Output the [X, Y] coordinate of the center of the cell containing the given text.  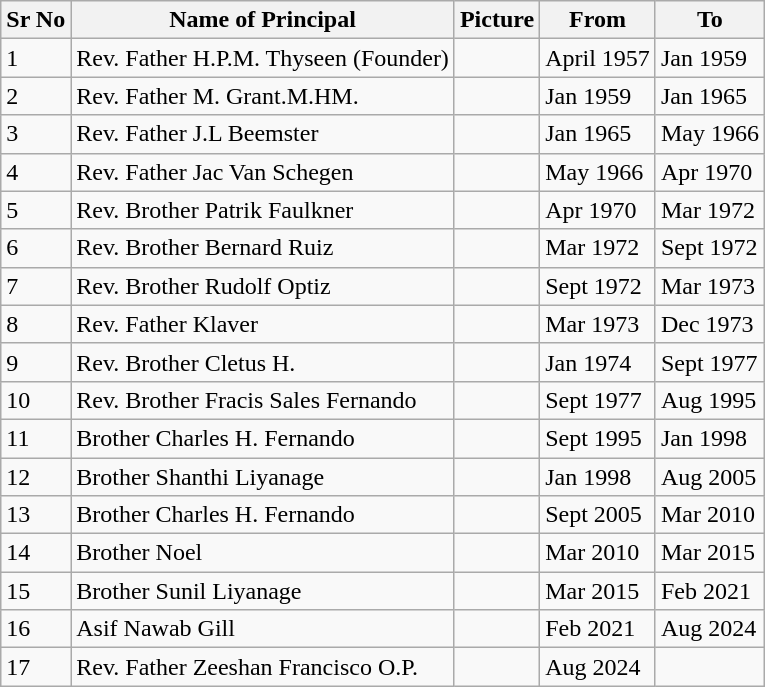
14 [36, 553]
6 [36, 248]
Sr No [36, 20]
Brother Sunil Liyanage [263, 591]
Sept 1995 [598, 438]
Rev. Father Zeeshan Francisco O.P. [263, 667]
Rev. Father H.P.M. Thyseen (Founder) [263, 58]
9 [36, 362]
From [598, 20]
15 [36, 591]
Rev. Brother Rudolf Optiz [263, 286]
Rev. Brother Patrik Faulkner [263, 210]
8 [36, 324]
Picture [496, 20]
3 [36, 134]
Aug 2005 [710, 477]
Rev. Father M. Grant.M.HM. [263, 96]
Rev. Brother Cletus H. [263, 362]
Rev. Father Jac Van Schegen [263, 172]
11 [36, 438]
To [710, 20]
Jan 1974 [598, 362]
5 [36, 210]
2 [36, 96]
Asif Nawab Gill [263, 629]
Name of Principal [263, 20]
7 [36, 286]
Rev. Father Klaver [263, 324]
Aug 1995 [710, 400]
13 [36, 515]
Brother Shanthi Liyanage [263, 477]
17 [36, 667]
4 [36, 172]
1 [36, 58]
Rev. Brother Fracis Sales Fernando [263, 400]
Brother Noel [263, 553]
Sept 2005 [598, 515]
Rev. Brother Bernard Ruiz [263, 248]
12 [36, 477]
16 [36, 629]
10 [36, 400]
April 1957 [598, 58]
Rev. Father J.L Beemster [263, 134]
Dec 1973 [710, 324]
